Detect which cell encompasses the target text, then output its (X, Y) center coordinate. 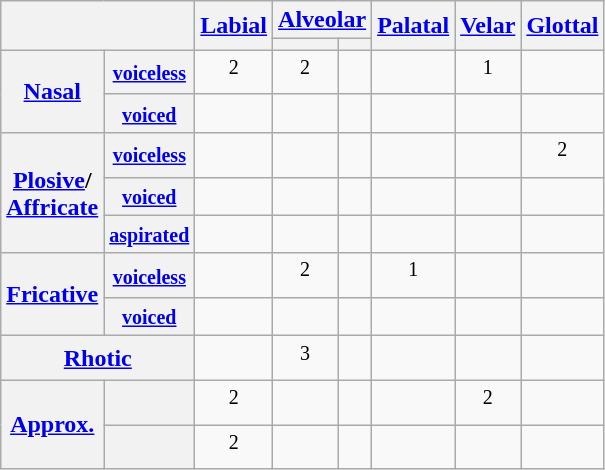
Alveolar (322, 20)
Glottal (562, 26)
Plosive/Affricate (52, 192)
Nasal (52, 92)
Palatal (414, 26)
aspirated (150, 234)
Labial (234, 26)
Rhotic (98, 358)
3 (306, 358)
Fricative (52, 294)
Approx. (52, 424)
Velar (488, 26)
